Capture the cell that displays the provided text and extract its [X, Y] central coordinate. 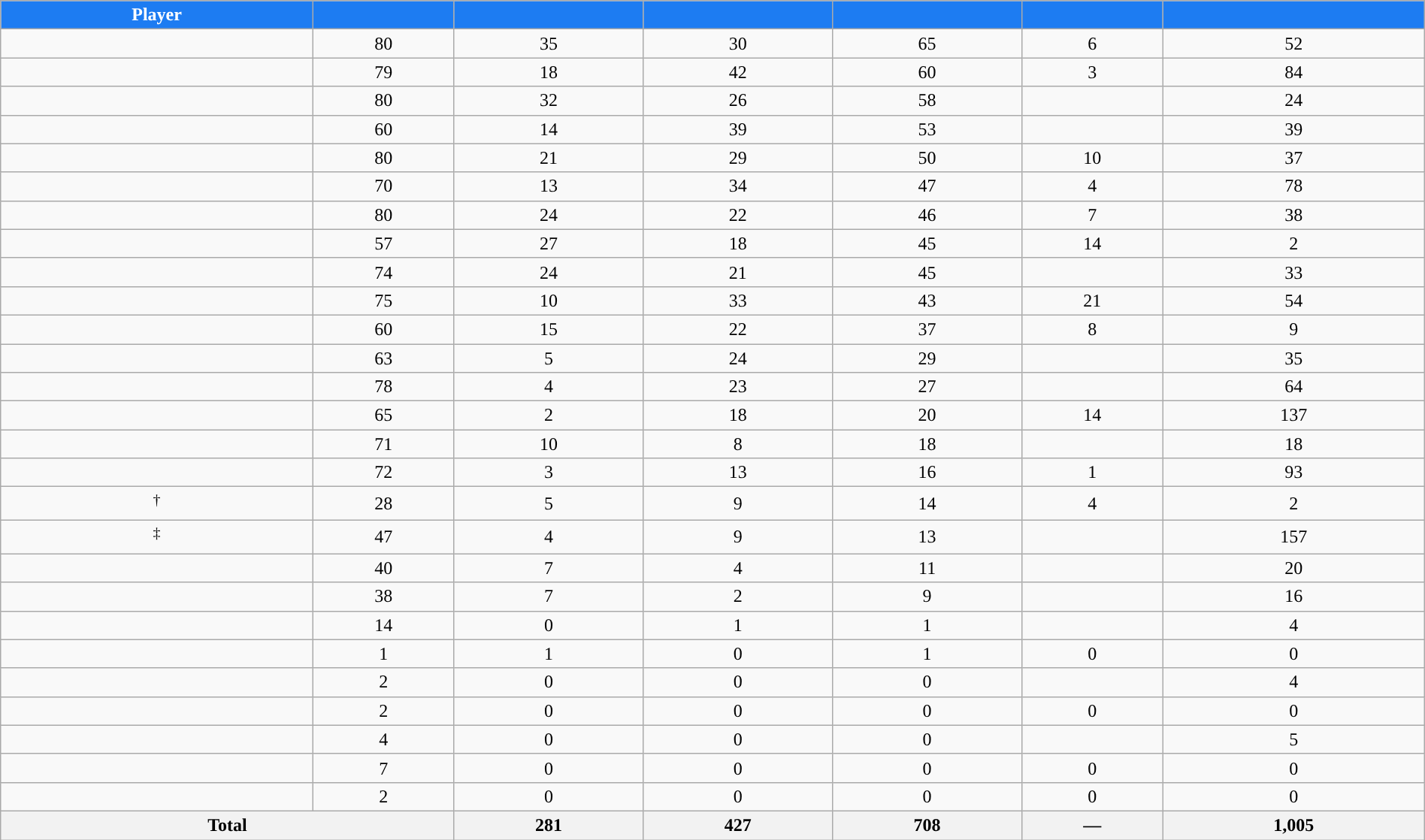
57 [383, 243]
50 [927, 158]
72 [383, 473]
32 [549, 101]
84 [1293, 72]
43 [927, 301]
42 [738, 72]
26 [738, 101]
70 [383, 186]
Player [157, 15]
63 [383, 358]
28 [383, 503]
64 [1293, 387]
40 [383, 568]
137 [1293, 415]
281 [549, 825]
30 [738, 44]
157 [1293, 536]
71 [383, 444]
15 [549, 329]
75 [383, 301]
708 [927, 825]
79 [383, 72]
93 [1293, 473]
11 [927, 568]
‡ [157, 536]
23 [738, 387]
1,005 [1293, 825]
46 [927, 215]
74 [383, 272]
— [1092, 825]
6 [1092, 44]
58 [927, 101]
53 [927, 129]
427 [738, 825]
54 [1293, 301]
52 [1293, 44]
34 [738, 186]
Total [227, 825]
† [157, 503]
